From the cell containing the given text, extract its center point as (X, Y) coordinate. 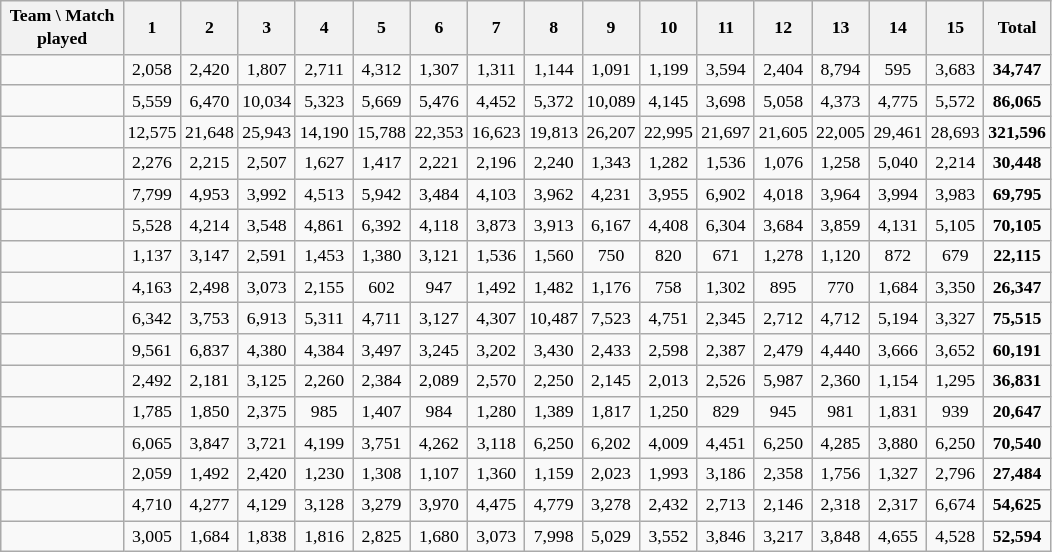
6,167 (610, 226)
3,846 (726, 536)
27,484 (1017, 474)
2,387 (726, 350)
4,861 (324, 226)
3,751 (382, 442)
3,873 (496, 226)
60,191 (1017, 350)
602 (382, 288)
4,373 (840, 100)
1,199 (668, 70)
25,943 (266, 132)
2,260 (324, 380)
4,231 (610, 194)
6 (438, 28)
1,817 (610, 412)
895 (782, 288)
3,721 (266, 442)
6,392 (382, 226)
7,799 (152, 194)
2,145 (610, 380)
5,029 (610, 536)
4,312 (382, 70)
20,647 (1017, 412)
1,627 (324, 162)
4,131 (898, 226)
3,970 (438, 504)
5,987 (782, 380)
11 (726, 28)
595 (898, 70)
820 (668, 256)
3,217 (782, 536)
14,190 (324, 132)
4,953 (210, 194)
945 (782, 412)
2,713 (726, 504)
3 (266, 28)
3,753 (210, 318)
3,118 (496, 442)
3,848 (840, 536)
1,137 (152, 256)
34,747 (1017, 70)
3,127 (438, 318)
2,825 (382, 536)
2,155 (324, 288)
947 (438, 288)
1,230 (324, 474)
86,065 (1017, 100)
5,669 (382, 100)
1,380 (382, 256)
1,258 (840, 162)
21,648 (210, 132)
2,146 (782, 504)
3,964 (840, 194)
1,816 (324, 536)
36,831 (1017, 380)
3,552 (668, 536)
2,507 (266, 162)
15 (956, 28)
1,307 (438, 70)
984 (438, 412)
750 (610, 256)
2,058 (152, 70)
4,018 (782, 194)
10,487 (554, 318)
1,807 (266, 70)
2,712 (782, 318)
5,476 (438, 100)
28,693 (956, 132)
2,796 (956, 474)
1,144 (554, 70)
2,214 (956, 162)
5,311 (324, 318)
1,785 (152, 412)
10,034 (266, 100)
1,091 (610, 70)
4,451 (726, 442)
9,561 (152, 350)
6,065 (152, 442)
Total (1017, 28)
1,850 (210, 412)
3,880 (898, 442)
70,540 (1017, 442)
2,591 (266, 256)
4,452 (496, 100)
2,250 (554, 380)
3,327 (956, 318)
4,380 (266, 350)
3,202 (496, 350)
12 (782, 28)
1,327 (898, 474)
4,513 (324, 194)
4,711 (382, 318)
2,570 (496, 380)
29,461 (898, 132)
5,323 (324, 100)
3,497 (382, 350)
3,245 (438, 350)
2,318 (840, 504)
4,307 (496, 318)
4,285 (840, 442)
26,347 (1017, 288)
671 (726, 256)
2,013 (668, 380)
2,526 (726, 380)
4,199 (324, 442)
5,058 (782, 100)
829 (726, 412)
1,453 (324, 256)
3,484 (438, 194)
2,196 (496, 162)
3,683 (956, 70)
3,121 (438, 256)
8,794 (840, 70)
5,105 (956, 226)
3,147 (210, 256)
2,479 (782, 350)
3,125 (266, 380)
3,005 (152, 536)
6,902 (726, 194)
3,983 (956, 194)
1,482 (554, 288)
4,710 (152, 504)
985 (324, 412)
3,652 (956, 350)
2,358 (782, 474)
5 (382, 28)
2,345 (726, 318)
4,163 (152, 288)
2,089 (438, 380)
5,559 (152, 100)
69,795 (1017, 194)
4,528 (956, 536)
5,194 (898, 318)
7,523 (610, 318)
2,276 (152, 162)
6,470 (210, 100)
2,375 (266, 412)
2,181 (210, 380)
6,202 (610, 442)
3,594 (726, 70)
1 (152, 28)
2,711 (324, 70)
3,955 (668, 194)
5,040 (898, 162)
1,756 (840, 474)
3,913 (554, 226)
1,407 (382, 412)
2,432 (668, 504)
13 (840, 28)
4,440 (840, 350)
6,342 (152, 318)
3,186 (726, 474)
2 (210, 28)
22,353 (438, 132)
3,666 (898, 350)
1,302 (726, 288)
4,384 (324, 350)
4,145 (668, 100)
5,372 (554, 100)
3,847 (210, 442)
5,572 (956, 100)
4,408 (668, 226)
7,998 (554, 536)
3,430 (554, 350)
4,475 (496, 504)
2,023 (610, 474)
4,009 (668, 442)
10 (668, 28)
2,384 (382, 380)
9 (610, 28)
1,120 (840, 256)
Team \ Match played (62, 28)
4,129 (266, 504)
19,813 (554, 132)
4,214 (210, 226)
22,115 (1017, 256)
1,360 (496, 474)
2,240 (554, 162)
30,448 (1017, 162)
8 (554, 28)
54,625 (1017, 504)
770 (840, 288)
1,831 (898, 412)
2,317 (898, 504)
4,655 (898, 536)
3,350 (956, 288)
5,942 (382, 194)
2,598 (668, 350)
21,697 (726, 132)
1,282 (668, 162)
1,076 (782, 162)
1,107 (438, 474)
26,207 (610, 132)
3,698 (726, 100)
12,575 (152, 132)
1,308 (382, 474)
7 (496, 28)
10,089 (610, 100)
4,712 (840, 318)
15,788 (382, 132)
1,343 (610, 162)
5,528 (152, 226)
1,280 (496, 412)
1,417 (382, 162)
2,498 (210, 288)
4,751 (668, 318)
3,994 (898, 194)
52,594 (1017, 536)
1,680 (438, 536)
6,674 (956, 504)
4,775 (898, 100)
21,605 (782, 132)
4,118 (438, 226)
2,492 (152, 380)
2,059 (152, 474)
2,404 (782, 70)
1,278 (782, 256)
4,103 (496, 194)
4 (324, 28)
3,278 (610, 504)
1,560 (554, 256)
1,389 (554, 412)
75,515 (1017, 318)
872 (898, 256)
6,837 (210, 350)
3,684 (782, 226)
758 (668, 288)
1,154 (898, 380)
3,128 (324, 504)
1,250 (668, 412)
22,995 (668, 132)
2,433 (610, 350)
939 (956, 412)
321,596 (1017, 132)
3,992 (266, 194)
679 (956, 256)
14 (898, 28)
4,277 (210, 504)
6,913 (266, 318)
2,215 (210, 162)
1,993 (668, 474)
2,221 (438, 162)
981 (840, 412)
2,360 (840, 380)
1,176 (610, 288)
1,295 (956, 380)
3,962 (554, 194)
1,159 (554, 474)
1,311 (496, 70)
16,623 (496, 132)
1,838 (266, 536)
3,279 (382, 504)
70,105 (1017, 226)
4,262 (438, 442)
22,005 (840, 132)
4,779 (554, 504)
3,548 (266, 226)
6,304 (726, 226)
3,859 (840, 226)
